Locate the cell with the specified text and output its (x, y) center coordinate. 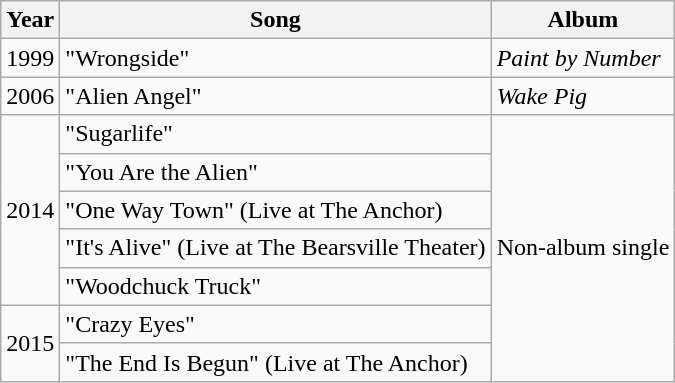
"The End Is Begun" (Live at The Anchor) (276, 362)
2014 (30, 210)
Song (276, 20)
Year (30, 20)
Non-album single (583, 248)
"One Way Town" (Live at The Anchor) (276, 210)
2015 (30, 343)
"Wrongside" (276, 58)
Album (583, 20)
Wake Pig (583, 96)
2006 (30, 96)
"Crazy Eyes" (276, 324)
"Sugarlife" (276, 134)
"Woodchuck Truck" (276, 286)
"You Are the Alien" (276, 172)
1999 (30, 58)
Paint by Number (583, 58)
"It's Alive" (Live at The Bearsville Theater) (276, 248)
"Alien Angel" (276, 96)
